Capture the cell that displays the provided text and extract its [x, y] central coordinate. 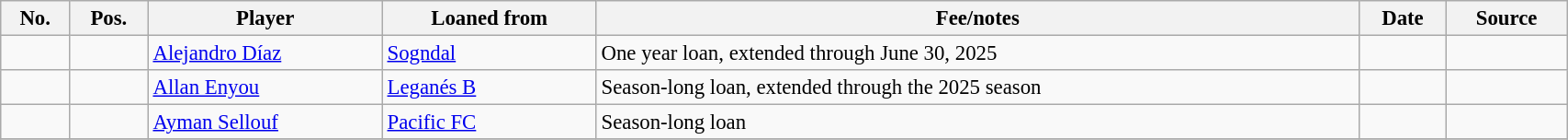
Allan Enyou [265, 87]
Pos. [109, 18]
One year loan, extended through June 30, 2025 [977, 53]
Loaned from [489, 18]
Player [265, 18]
Date [1402, 18]
Leganés B [489, 87]
Ayman Sellouf [265, 122]
Sogndal [489, 53]
No. [35, 18]
Season-long loan [977, 122]
Pacific FC [489, 122]
Season-long loan, extended through the 2025 season [977, 87]
Fee/notes [977, 18]
Source [1506, 18]
Alejandro Díaz [265, 53]
